Find where the given text appears and provide that cell's center as (X, Y) coordinate. 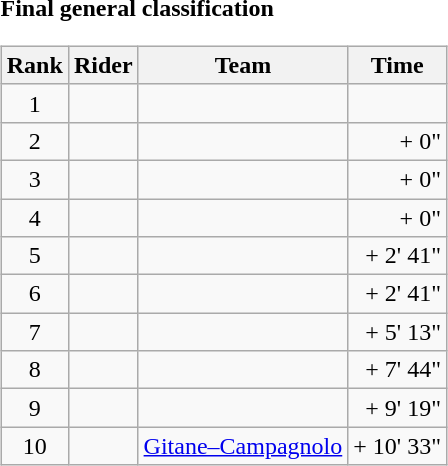
+ 9' 19" (398, 408)
+ 7' 44" (398, 370)
2 (34, 141)
9 (34, 408)
4 (34, 217)
Gitane–Campagnolo (243, 446)
10 (34, 446)
1 (34, 103)
Rider (103, 65)
7 (34, 332)
8 (34, 370)
Time (398, 65)
Rank (34, 65)
6 (34, 294)
+ 10' 33" (398, 446)
+ 5' 13" (398, 332)
Team (243, 65)
3 (34, 179)
5 (34, 256)
